Detect which cell encompasses the target text, then output its (X, Y) center coordinate. 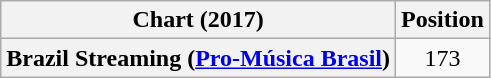
Brazil Streaming (Pro-Música Brasil) (198, 58)
Position (443, 20)
Chart (2017) (198, 20)
173 (443, 58)
